Return the [X, Y] coordinate for the center point of the cell that contains the specified text.  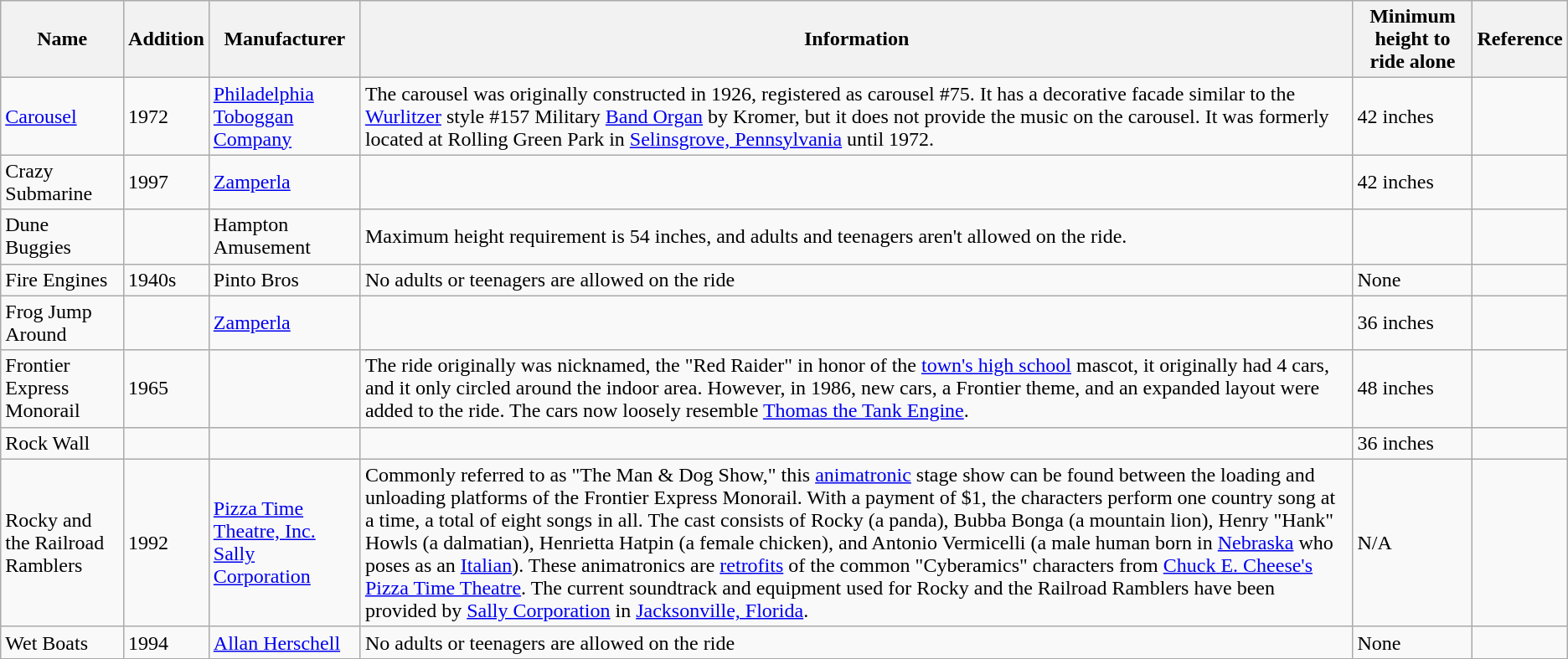
Crazy Submarine [62, 183]
N/A [1412, 543]
Frontier Express Monorail [62, 389]
Hampton Amusement [285, 236]
Fire Engines [62, 280]
Allan Herschell [285, 642]
Dune Buggies [62, 236]
Reference [1519, 39]
1972 [167, 116]
Maximum height requirement is 54 inches, and adults and teenagers aren't allowed on the ride. [856, 236]
Pinto Bros [285, 280]
Manufacturer [285, 39]
1940s [167, 280]
Addition [167, 39]
1992 [167, 543]
Rocky and the Railroad Ramblers [62, 543]
Frog Jump Around [62, 323]
Pizza Time Theatre, Inc.Sally Corporation [285, 543]
Rock Wall [62, 443]
1997 [167, 183]
Minimum height to ride alone [1412, 39]
Information [856, 39]
Wet Boats [62, 642]
48 inches [1412, 389]
Name [62, 39]
1965 [167, 389]
Carousel [62, 116]
1994 [167, 642]
Philadelphia Toboggan Company [285, 116]
